Determine the [x, y] coordinate at the center of the cell enclosing the given text.  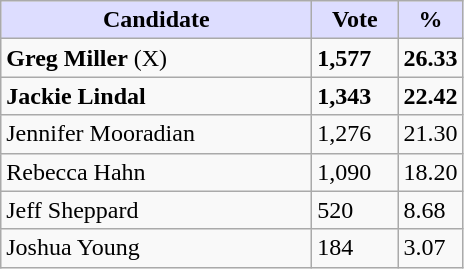
21.30 [430, 134]
Vote [355, 20]
Jackie Lindal [156, 96]
1,577 [355, 58]
Joshua Young [156, 248]
% [430, 20]
1,090 [355, 172]
8.68 [430, 210]
1,343 [355, 96]
1,276 [355, 134]
26.33 [430, 58]
Rebecca Hahn [156, 172]
184 [355, 248]
Candidate [156, 20]
3.07 [430, 248]
22.42 [430, 96]
Greg Miller (X) [156, 58]
Jennifer Mooradian [156, 134]
Jeff Sheppard [156, 210]
520 [355, 210]
18.20 [430, 172]
